Capture the cell that displays the provided text and extract its [x, y] central coordinate. 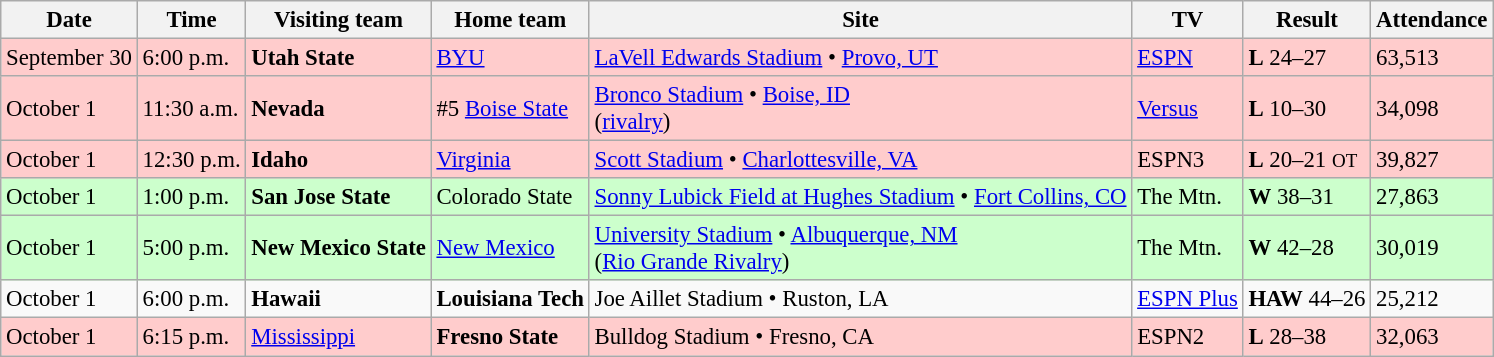
ESPN Plus [1188, 299]
HAW 44–26 [1307, 299]
BYU [510, 58]
Mississippi [338, 337]
1:00 p.m. [192, 197]
San Jose State [338, 197]
12:30 p.m. [192, 160]
34,098 [1432, 108]
Joe Aillet Stadium • Ruston, LA [860, 299]
Result [1307, 20]
L 20–21 OT [1307, 160]
Colorado State [510, 197]
Nevada [338, 108]
LaVell Edwards Stadium • Provo, UT [860, 58]
39,827 [1432, 160]
6:15 p.m. [192, 337]
Fresno State [510, 337]
ESPN [1188, 58]
L 28–38 [1307, 337]
New Mexico State [338, 248]
New Mexico [510, 248]
32,063 [1432, 337]
Sonny Lubick Field at Hughes Stadium • Fort Collins, CO [860, 197]
TV [1188, 20]
University Stadium • Albuquerque, NM(Rio Grande Rivalry) [860, 248]
5:00 p.m. [192, 248]
ESPN2 [1188, 337]
Time [192, 20]
Site [860, 20]
25,212 [1432, 299]
Attendance [1432, 20]
Hawaii [338, 299]
September 30 [69, 58]
11:30 a.m. [192, 108]
Bronco Stadium • Boise, ID(rivalry) [860, 108]
Virginia [510, 160]
L 24–27 [1307, 58]
Visiting team [338, 20]
ESPN3 [1188, 160]
Louisiana Tech [510, 299]
#5 Boise State [510, 108]
Home team [510, 20]
Scott Stadium • Charlottesville, VA [860, 160]
L 10–30 [1307, 108]
Date [69, 20]
W 42–28 [1307, 248]
63,513 [1432, 58]
Idaho [338, 160]
W 38–31 [1307, 197]
Utah State [338, 58]
27,863 [1432, 197]
Versus [1188, 108]
Bulldog Stadium • Fresno, CA [860, 337]
30,019 [1432, 248]
